Scan for the cell matching the given text and deliver its [x, y] coordinate at center. 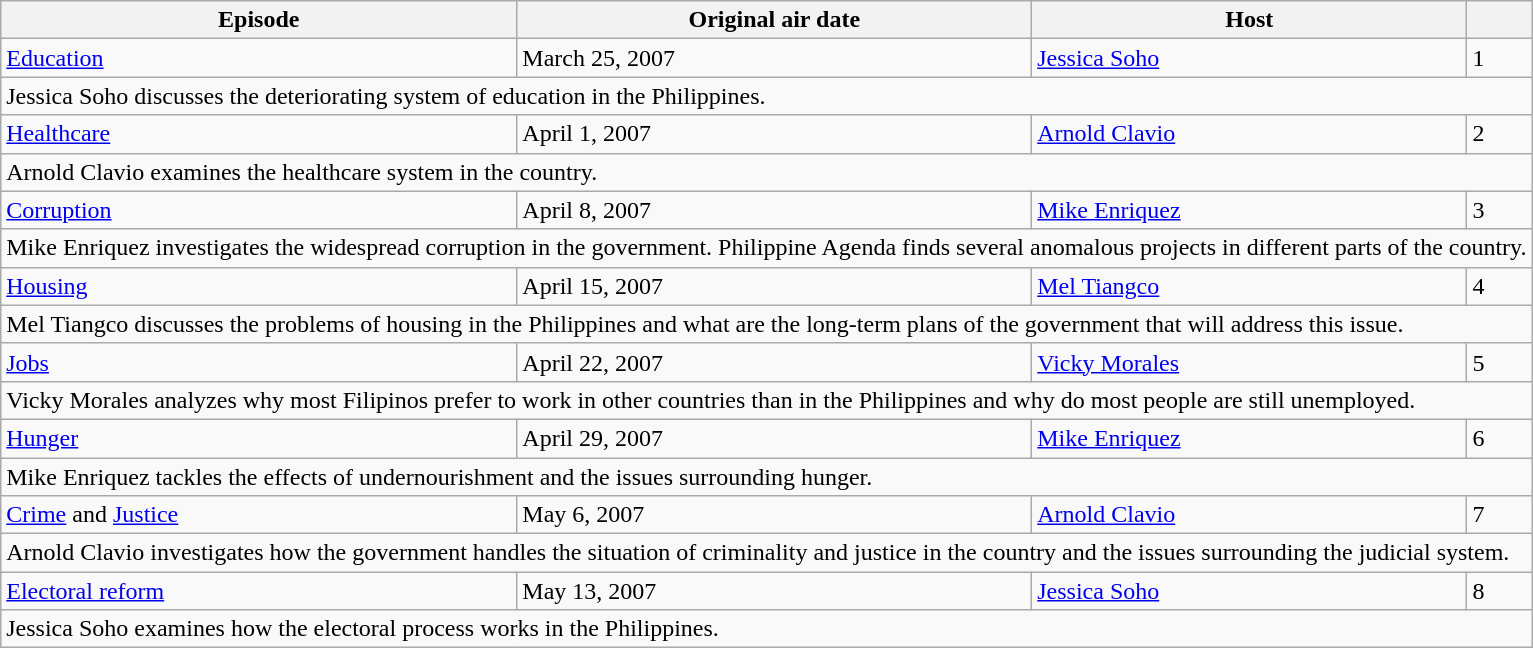
Hunger [259, 438]
Healthcare [259, 134]
Jessica Soho discusses the deteriorating system of education in the Philippines. [766, 96]
Corruption [259, 210]
1 [1500, 58]
April 15, 2007 [774, 286]
Episode [259, 20]
Vicky Morales analyzes why most Filipinos prefer to work in other countries than in the Philippines and why do most people are still unemployed. [766, 400]
May 13, 2007 [774, 591]
Crime and Justice [259, 515]
April 29, 2007 [774, 438]
Electoral reform [259, 591]
Education [259, 58]
4 [1500, 286]
6 [1500, 438]
April 1, 2007 [774, 134]
Jessica Soho examines how the electoral process works in the Philippines. [766, 629]
April 22, 2007 [774, 362]
May 6, 2007 [774, 515]
Host [1250, 20]
Mike Enriquez tackles the effects of undernourishment and the issues surrounding hunger. [766, 477]
Mel Tiangco [1250, 286]
March 25, 2007 [774, 58]
Arnold Clavio examines the healthcare system in the country. [766, 172]
Mel Tiangco discusses the problems of housing in the Philippines and what are the long-term plans of the government that will address this issue. [766, 324]
5 [1500, 362]
April 8, 2007 [774, 210]
Vicky Morales [1250, 362]
3 [1500, 210]
Housing [259, 286]
Original air date [774, 20]
7 [1500, 515]
2 [1500, 134]
8 [1500, 591]
Jobs [259, 362]
